Return the [x, y] coordinate for the center point of the cell that contains the specified text.  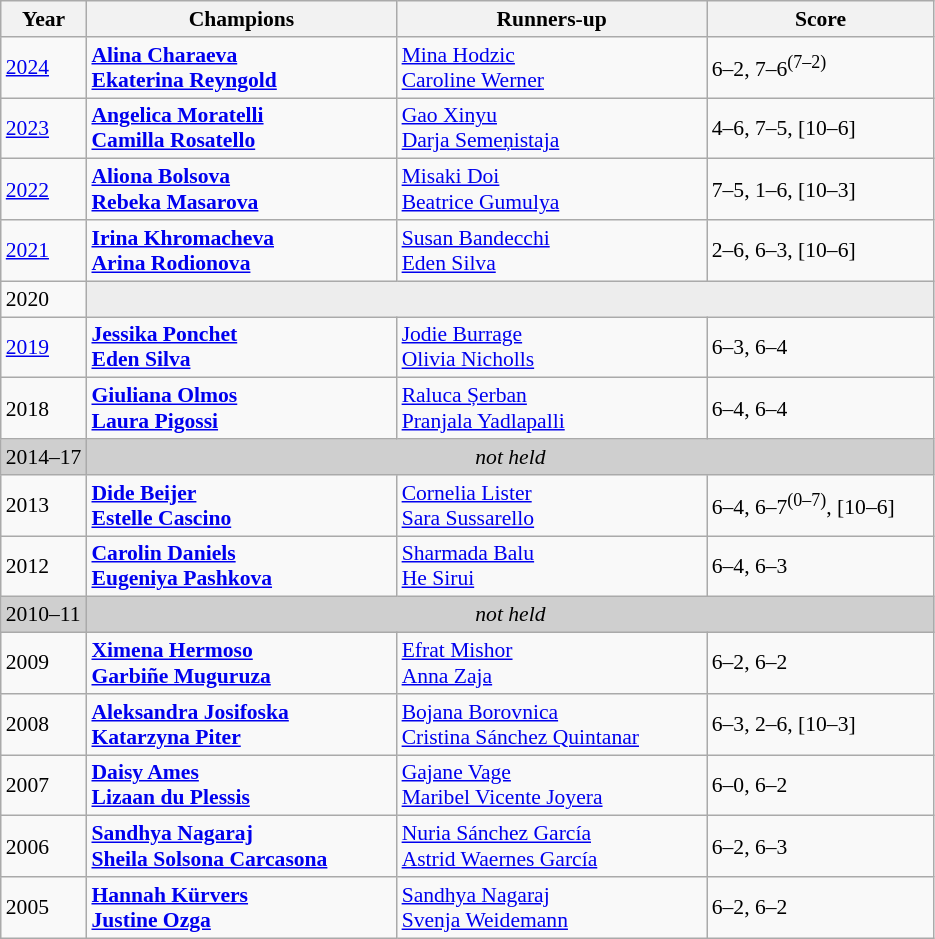
Raluca Șerban Pranjala Yadlapalli [552, 408]
Efrat Mishor Anna Zaja [552, 664]
6–4, 6–3 [821, 566]
6–2, 7–6(7–2) [821, 68]
Sharmada Balu He Sirui [552, 566]
7–5, 1–6, [10–3] [821, 190]
2021 [44, 250]
4–6, 7–5, [10–6] [821, 128]
2006 [44, 846]
Year [44, 19]
2008 [44, 724]
2005 [44, 908]
6–4, 6–7(0–7), [10–6] [821, 506]
6–4, 6–4 [821, 408]
Gajane Vage Maribel Vicente Joyera [552, 786]
6–2, 6–3 [821, 846]
Gao Xinyu Darja Semeņistaja [552, 128]
Susan Bandecchi Eden Silva [552, 250]
2020 [44, 299]
Misaki Doi Beatrice Gumulya [552, 190]
Irina Khromacheva Arina Rodionova [241, 250]
Jodie Burrage Olivia Nicholls [552, 348]
Alina Charaeva Ekaterina Reyngold [241, 68]
6–0, 6–2 [821, 786]
Giuliana Olmos Laura Pigossi [241, 408]
Bojana Borovnica Cristina Sánchez Quintanar [552, 724]
Sandhya Nagaraj Svenja Weidemann [552, 908]
2–6, 6–3, [10–6] [821, 250]
2018 [44, 408]
Cornelia Lister Sara Sussarello [552, 506]
Daisy Ames Lizaan du Plessis [241, 786]
Ximena Hermoso Garbiñe Muguruza [241, 664]
2023 [44, 128]
2022 [44, 190]
Champions [241, 19]
Aliona Bolsova Rebeka Masarova [241, 190]
Mina Hodzic Caroline Werner [552, 68]
2010–11 [44, 615]
Hannah Kürvers Justine Ozga [241, 908]
2024 [44, 68]
Angelica Moratelli Camilla Rosatello [241, 128]
Score [821, 19]
Jessika Ponchet Eden Silva [241, 348]
2012 [44, 566]
2007 [44, 786]
Runners-up [552, 19]
2014–17 [44, 457]
6–3, 6–4 [821, 348]
Dide Beijer Estelle Cascino [241, 506]
2019 [44, 348]
2013 [44, 506]
Aleksandra Josifoska Katarzyna Piter [241, 724]
Sandhya Nagaraj Sheila Solsona Carcasona [241, 846]
2009 [44, 664]
Carolin Daniels Eugeniya Pashkova [241, 566]
6–3, 2–6, [10–3] [821, 724]
Nuria Sánchez García Astrid Waernes García [552, 846]
